From the cell containing the given text, extract its center point as [X, Y] coordinate. 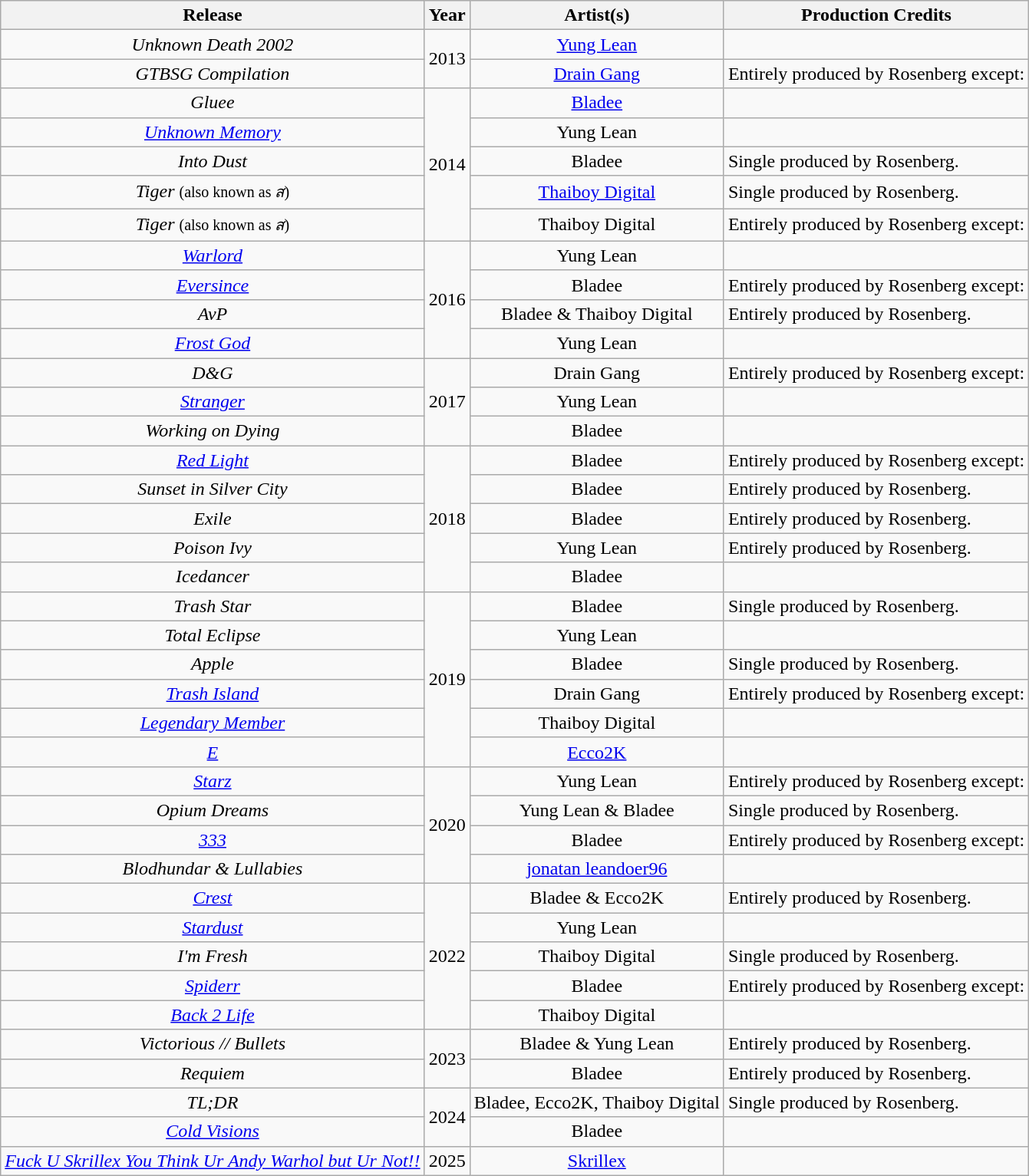
Opium Dreams [213, 810]
Fuck U Skrillex You Think Ur Andy Warhol but Ur Not!! [213, 1161]
Bladee & Thaiboy Digital [597, 314]
Legendary Member [213, 723]
Poison Ivy [213, 548]
Release [213, 15]
Icedancer [213, 577]
Cold Visions [213, 1132]
Apple [213, 664]
Requiem [213, 1073]
2018 [447, 519]
Stranger [213, 402]
Production Credits [876, 15]
Spiderr [213, 986]
D&G [213, 372]
2016 [447, 299]
TL;DR [213, 1102]
Yung Lean & Bladee [597, 810]
Trash Star [213, 606]
I'm Fresh [213, 957]
2014 [447, 164]
GTBSG Compilation [213, 74]
Sunset in Silver City [213, 489]
Warlord [213, 255]
Skrillex [597, 1161]
2024 [447, 1117]
AvP [213, 314]
333 [213, 840]
2013 [447, 59]
Bladee, Ecco2K, Thaiboy Digital [597, 1102]
Into Dust [213, 161]
Stardust [213, 927]
Bladee & Ecco2K [597, 898]
Artist(s) [597, 15]
Back 2 Life [213, 1015]
Victorious // Bullets [213, 1044]
Exile [213, 519]
2023 [447, 1059]
Starz [213, 781]
Red Light [213, 460]
E [213, 752]
Crest [213, 898]
2025 [447, 1161]
Unknown Death 2002 [213, 44]
2020 [447, 825]
Year [447, 15]
Bladee & Yung Lean [597, 1044]
2019 [447, 679]
Frost God [213, 343]
jonatan leandoer96 [597, 869]
Eversince [213, 285]
Unknown Memory [213, 132]
Working on Dying [213, 431]
Total Eclipse [213, 635]
2017 [447, 401]
Ecco2K [597, 752]
2022 [447, 957]
Blodhundar & Lullabies [213, 869]
Gluee [213, 103]
Trash Island [213, 693]
